Return [x, y] of the center of cell containing provided text 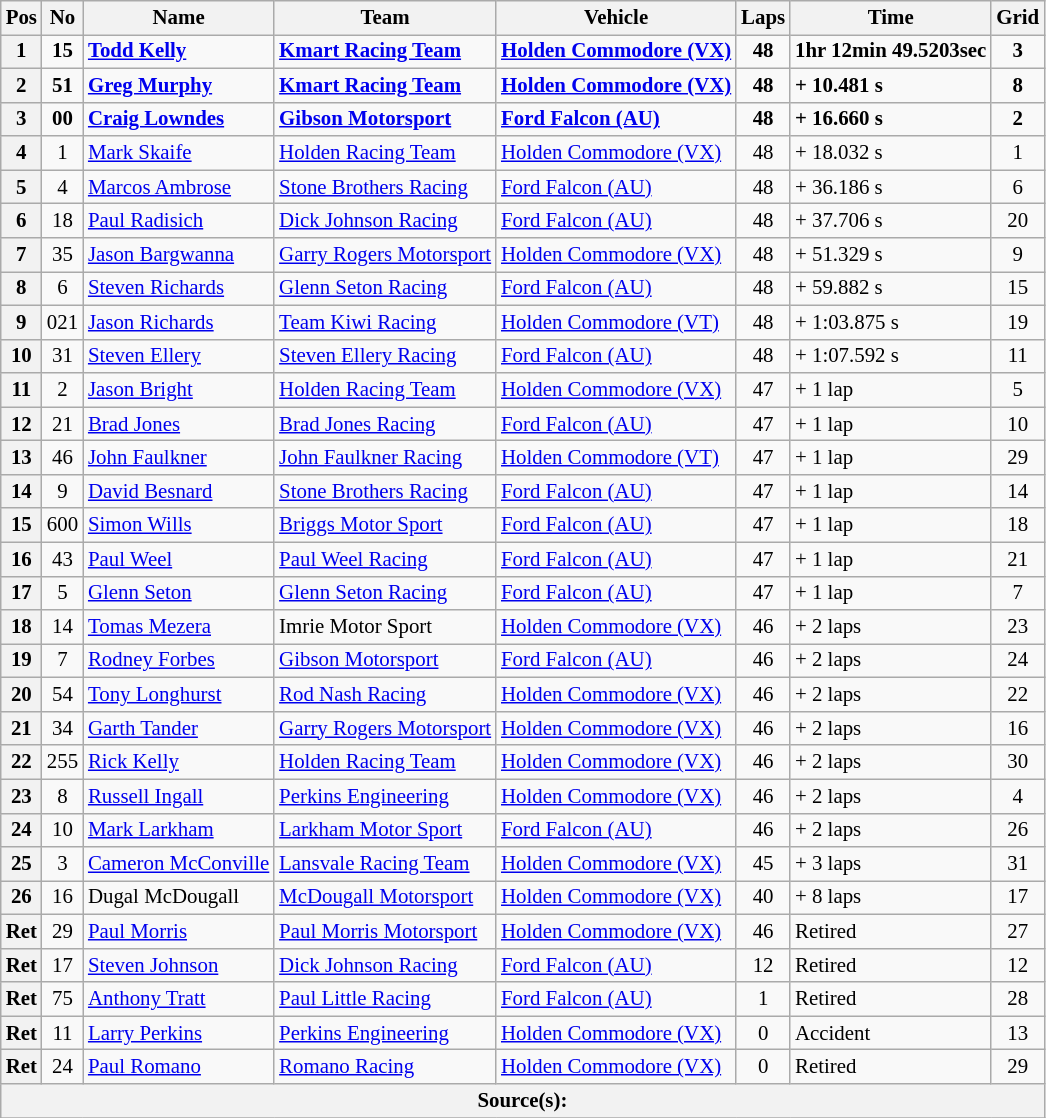
Greg Murphy [178, 85]
35 [62, 255]
Team Kiwi Racing [385, 322]
Paul Morris Motorsport [385, 931]
Jason Richards [178, 322]
Name [178, 18]
Craig Lowndes [178, 119]
75 [62, 999]
Tony Longhurst [178, 695]
Mark Larkham [178, 830]
Jason Bargwanna [178, 255]
+ 18.032 s [890, 153]
Romano Racing [385, 1067]
Paul Radisich [178, 221]
+ 16.660 s [890, 119]
Simon Wills [178, 525]
Time [890, 18]
Grid [1018, 18]
McDougall Motorsport [385, 898]
Larkham Motor Sport [385, 830]
Todd Kelly [178, 51]
+ 36.186 s [890, 187]
Dugal McDougall [178, 898]
Russell Ingall [178, 796]
Vehicle [616, 18]
Laps [763, 18]
Steven Ellery [178, 356]
Paul Romano [178, 1067]
255 [62, 762]
+ 1:07.592 s [890, 356]
Rodney Forbes [178, 661]
David Besnard [178, 491]
Paul Weel [178, 559]
28 [1018, 999]
45 [763, 864]
Steven Ellery Racing [385, 356]
Paul Weel Racing [385, 559]
Anthony Tratt [178, 999]
Paul Morris [178, 931]
Glenn Seton [178, 593]
Brad Jones [178, 424]
+ 10.481 s [890, 85]
27 [1018, 931]
+ 3 laps [890, 864]
John Faulkner [178, 458]
Pos [22, 18]
43 [62, 559]
Mark Skaife [178, 153]
54 [62, 695]
Imrie Motor Sport [385, 627]
00 [62, 119]
Steven Richards [178, 288]
1hr 12min 49.5203sec [890, 51]
34 [62, 728]
Steven Johnson [178, 965]
Jason Bright [178, 390]
Lansvale Racing Team [385, 864]
Paul Little Racing [385, 999]
Brad Jones Racing [385, 424]
25 [22, 864]
Larry Perkins [178, 1033]
+ 1:03.875 s [890, 322]
John Faulkner Racing [385, 458]
Accident [890, 1033]
600 [62, 525]
Garth Tander [178, 728]
Rick Kelly [178, 762]
+ 8 laps [890, 898]
Briggs Motor Sport [385, 525]
51 [62, 85]
No [62, 18]
Source(s): [522, 1101]
30 [1018, 762]
40 [763, 898]
+ 59.882 s [890, 288]
+ 51.329 s [890, 255]
+ 37.706 s [890, 221]
Marcos Ambrose [178, 187]
Rod Nash Racing [385, 695]
Team [385, 18]
Cameron McConville [178, 864]
Tomas Mezera [178, 627]
021 [62, 322]
